Extract the [X, Y] coordinate from the center of the cell holding the provided text.  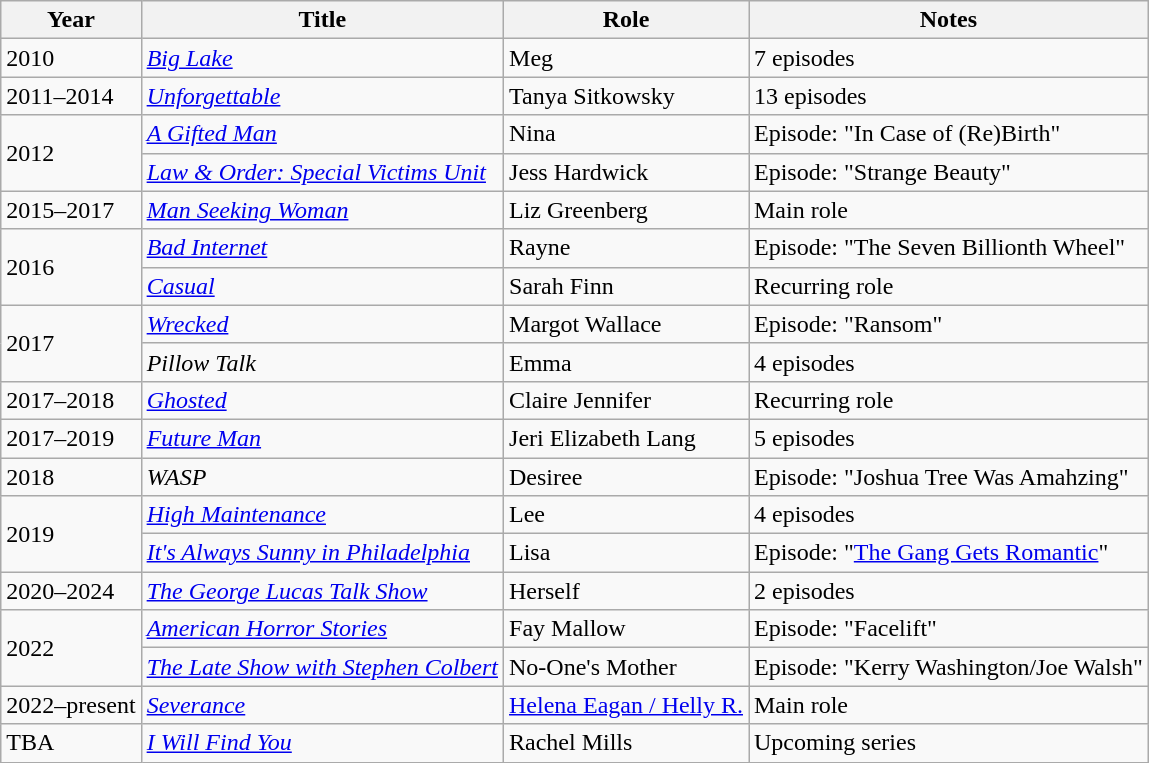
Nina [626, 134]
2022–present [71, 705]
2017–2018 [71, 400]
Future Man [322, 438]
Wrecked [322, 324]
Title [322, 20]
Ghosted [322, 400]
Severance [322, 705]
Episode: "Strange Beauty" [948, 172]
Claire Jennifer [626, 400]
Sarah Finn [626, 286]
2015–2017 [71, 210]
Episode: "Facelift" [948, 629]
Herself [626, 591]
Liz Greenberg [626, 210]
It's Always Sunny in Philadelphia [322, 553]
Jeri Elizabeth Lang [626, 438]
WASP [322, 477]
Unforgettable [322, 96]
Lee [626, 515]
Law & Order: Special Victims Unit [322, 172]
Casual [322, 286]
Year [71, 20]
2017–2019 [71, 438]
Fay Mallow [626, 629]
13 episodes [948, 96]
2010 [71, 58]
Desiree [626, 477]
Bad Internet [322, 248]
2018 [71, 477]
Episode: "Kerry Washington/Joe Walsh" [948, 667]
Rachel Mills [626, 743]
Emma [626, 362]
Episode: "In Case of (Re)Birth" [948, 134]
Lisa [626, 553]
Upcoming series [948, 743]
2012 [71, 153]
Episode: "The Seven Billionth Wheel" [948, 248]
2011–2014 [71, 96]
5 episodes [948, 438]
2020–2024 [71, 591]
Meg [626, 58]
Episode: "Joshua Tree Was Amahzing" [948, 477]
High Maintenance [322, 515]
Notes [948, 20]
Margot Wallace [626, 324]
2022 [71, 648]
Role [626, 20]
Big Lake [322, 58]
Helena Eagan / Helly R. [626, 705]
2016 [71, 267]
Pillow Talk [322, 362]
7 episodes [948, 58]
A Gifted Man [322, 134]
Man Seeking Woman [322, 210]
Jess Hardwick [626, 172]
The Late Show with Stephen Colbert [322, 667]
2019 [71, 534]
Episode: "Ransom" [948, 324]
2017 [71, 343]
Tanya Sitkowsky [626, 96]
No-One's Mother [626, 667]
I Will Find You [322, 743]
Rayne [626, 248]
The George Lucas Talk Show [322, 591]
TBA [71, 743]
2 episodes [948, 591]
Episode: "The Gang Gets Romantic" [948, 553]
American Horror Stories [322, 629]
